Capture the cell that displays the provided text and extract its (x, y) central coordinate. 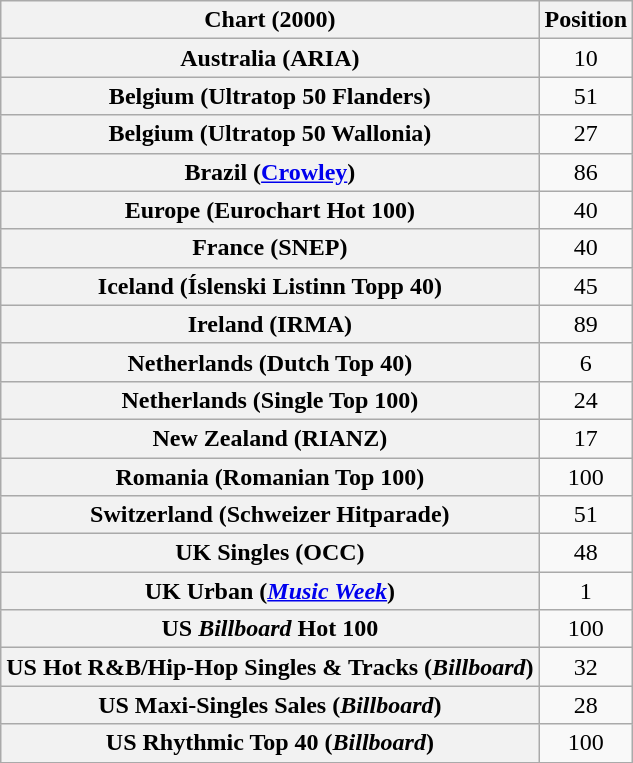
UK Urban (Music Week) (270, 591)
UK Singles (OCC) (270, 553)
Position (586, 20)
Netherlands (Single Top 100) (270, 400)
28 (586, 705)
US Rhythmic Top 40 (Billboard) (270, 743)
Romania (Romanian Top 100) (270, 477)
Belgium (Ultratop 50 Wallonia) (270, 134)
89 (586, 324)
Switzerland (Schweizer Hitparade) (270, 515)
17 (586, 438)
Ireland (IRMA) (270, 324)
Chart (2000) (270, 20)
45 (586, 286)
10 (586, 58)
Belgium (Ultratop 50 Flanders) (270, 96)
Australia (ARIA) (270, 58)
Brazil (Crowley) (270, 172)
US Maxi-Singles Sales (Billboard) (270, 705)
24 (586, 400)
6 (586, 362)
86 (586, 172)
Iceland (Íslenski Listinn Topp 40) (270, 286)
32 (586, 667)
48 (586, 553)
27 (586, 134)
US Billboard Hot 100 (270, 629)
US Hot R&B/Hip-Hop Singles & Tracks (Billboard) (270, 667)
1 (586, 591)
Europe (Eurochart Hot 100) (270, 210)
France (SNEP) (270, 248)
Netherlands (Dutch Top 40) (270, 362)
New Zealand (RIANZ) (270, 438)
